Determine the [X, Y] coordinate at the center of the cell enclosing the given text.  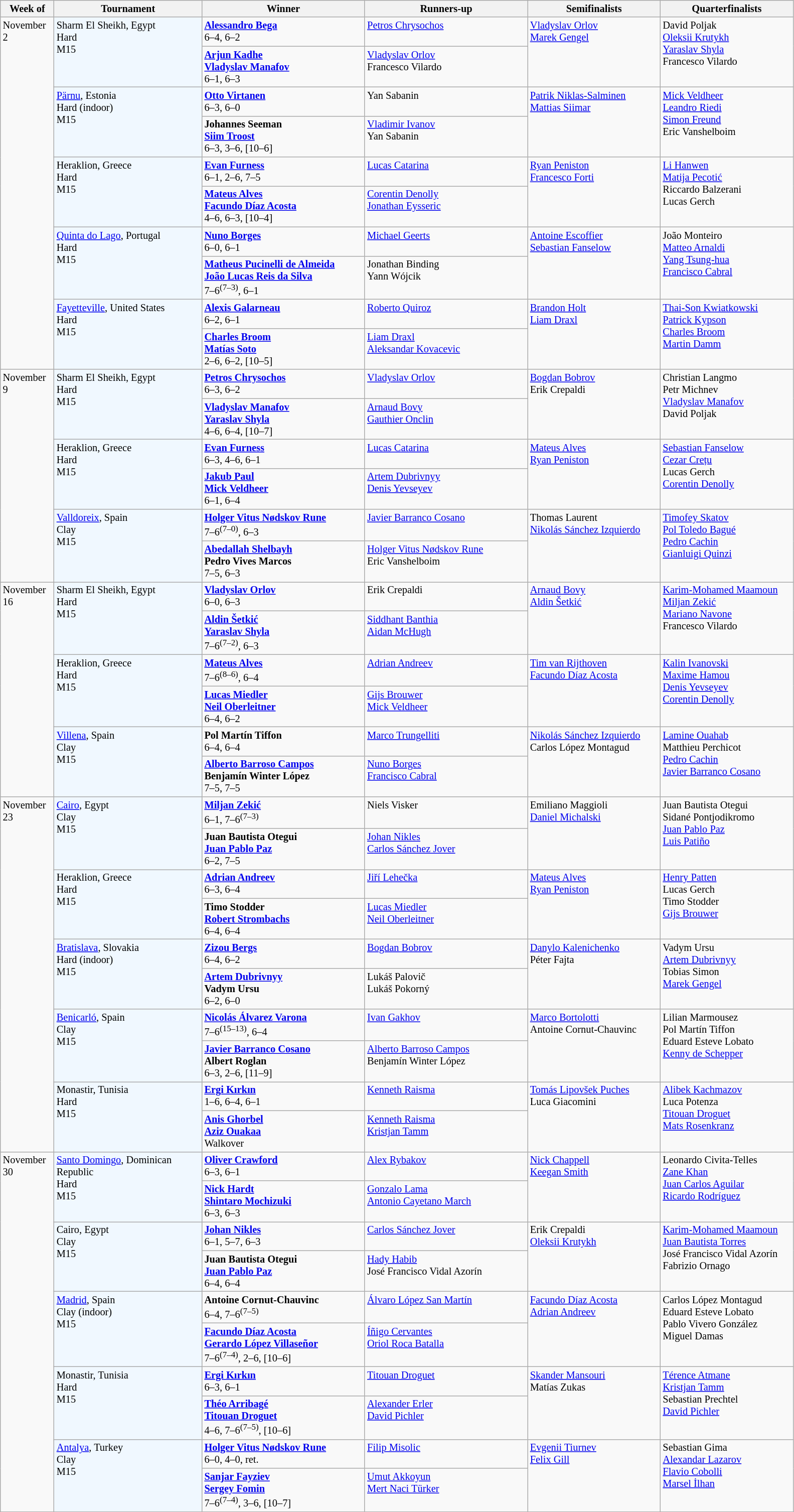
Mateus Alves 7–6(8–6), 6–4 [284, 670]
Fayetteville, United States Hard M15 [128, 334]
Sebastian Fanselow Cezar Crețu Lucas Gerch Corentin Denolly [727, 474]
Nuno Borges 6–0, 6–1 [284, 241]
Otto Virtanen 6–3, 6–0 [284, 101]
Madrid, Spain Clay (indoor) M15 [128, 1329]
Théo Arribagé Titouan Droguet 4–6, 7–6(7–5), [10–6] [284, 1417]
Íñigo Cervantes Oriol Roca Batalla [446, 1345]
Facundo Díaz Acosta Gerardo López Villaseñor 7–6(7–4), 2–6, [10–6] [284, 1345]
Juan Bautista Otegui Juan Pablo Paz 6–2, 7–5 [284, 849]
Evan Furness 6–1, 2–6, 7–5 [284, 172]
Patrik Niklas-Salminen Mattias Siimar [594, 121]
Alex Rybakov [446, 1166]
Alexis Galarneau 6–2, 6–1 [284, 314]
Emiliano Maggioli Daniel Michalski [594, 833]
Marco Trungelliti [446, 741]
Matheus Pucinelli de Almeida João Lucas Reis da Silva 7–6(7–3), 6–1 [284, 278]
Adrian Andreev 6–3, 6–4 [284, 884]
Térence Atmane Kristjan Tamm Sebastian Prechtel David Pichler [727, 1403]
Leonardo Civita-Telles Zane Khan Juan Carlos Aguilar Ricardo Rodríguez [727, 1186]
Holger Vitus Nødskov Rune Eric Vanshelboim [446, 561]
Holger Vitus Nødskov Rune 6–0, 4–0, ret. [284, 1454]
Jakub Paul Mick Veldheer 6–1, 6–4 [284, 489]
November 9 [27, 476]
Christian Langmo Petr Michnev Vladyslav Manafov David Poljak [727, 404]
Liam Draxl Aleksandar Kovacevic [446, 349]
Holger Vitus Nødskov Rune 7–6(7–0), 6–3 [284, 525]
Miljan Zekić 6–1, 7–6(7–3) [284, 813]
Juan Bautista Otegui Sidané Pontjodikromo Juan Pablo Paz Luis Patiño [727, 833]
Antoine Escoffier Sebastian Fanselow [594, 263]
Corentin Denolly Jonathan Eysseric [446, 206]
Adrian Andreev [446, 670]
Henry Patten Lucas Gerch Timo Stodder Gijs Brouwer [727, 904]
Marco Bortolotti Antoine Cornut-Chauvinc [594, 1046]
Erik Crepaldi [446, 596]
Lucas Miedler Neil Oberleitner 6–4, 6–2 [284, 707]
Valldoreix, Spain Clay M15 [128, 545]
Timo Stodder Robert Strombachs 6–4, 6–4 [284, 919]
Javier Barranco Cosano Albert Roglan 6–3, 2–6, [11–9] [284, 1061]
Timofey Skatov Pol Toledo Bagué Pedro Cachin Gianluigi Quinzi [727, 545]
Quarterfinalists [727, 9]
Ryan Peniston Francesco Forti [594, 192]
Javier Barranco Cosano [446, 525]
November 30 [27, 1332]
Arnaud Bovy Aldin Šetkić [594, 618]
Abedallah Shelbayh Pedro Vives Marcos 7–5, 6–3 [284, 561]
Kenneth Raisma Kristjan Tamm [446, 1131]
Hady Habib José Francisco Vidal Azorín [446, 1271]
Alberto Barroso Campos Benjamín Winter López 7–5, 7–5 [284, 776]
Lilian Marmousez Pol Martín Tiffon Eduard Esteve Lobato Kenny de Schepper [727, 1046]
Alexander Erler David Pichler [446, 1417]
Nikolás Sánchez Izquierdo Carlos López Montagud [594, 762]
Antoine Cornut-Chauvinc 6–4, 7–6(7–5) [284, 1307]
Juan Bautista Otegui Juan Pablo Paz 6–4, 6–4 [284, 1271]
Gonzalo Lama Antonio Cayetano March [446, 1201]
Artem Dubrivnyy Denis Yevseyev [446, 489]
Antalya, Turkey Clay M15 [128, 1475]
Karim-Mohamed Maamoun Juan Bautista Torres José Francisco Vidal Azorín Fabrizio Ornago [727, 1257]
Alibek Kachmazov Luca Potenza Titouan Droguet Mats Rosenkranz [727, 1116]
Zizou Bergs 6–4, 6–2 [284, 954]
Petros Chrysochos 6–3, 6–2 [284, 384]
November 23 [27, 975]
Lukáš Palovič Lukáš Pokorný [446, 989]
Carlos Sánchez Jover [446, 1236]
Ergi Kırkın 6–3, 6–1 [284, 1381]
Ergi Kırkın 1–6, 6–4, 6–1 [284, 1096]
Nicolás Álvarez Varona 7–6(15–13), 6–4 [284, 1025]
Lamine Ouahab Matthieu Perchicot Pedro Cachin Javier Barranco Cosano [727, 762]
Nick Chappell Keegan Smith [594, 1186]
Petros Chrysochos [446, 32]
Week of [27, 9]
Vladyslav Orlov Marek Gengel [594, 52]
Thai-Son Kwiatkowski Patrick Kypson Charles Broom Martin Damm [727, 334]
Aldin Šetkić Yaraslav Shyla 7–6(7–2), 6–3 [284, 632]
Siddhant Banthia Aidan McHugh [446, 632]
Sebastian Gima Alexandar Lazarov Flavio Cobolli Marsel İlhan [727, 1475]
Bogdan Bobrov Erik Crepaldi [594, 404]
November 16 [27, 690]
Mick Veldheer Leandro Riedi Simon Freund Eric Vanshelboim [727, 121]
Thomas Laurent Nikolás Sánchez Izquierdo [594, 545]
Umut Akkoyun Mert Naci Türker [446, 1490]
Tournament [128, 9]
Vladyslav Orlov 6–0, 6–3 [284, 596]
Anis Ghorbel Aziz Ouakaa Walkover [284, 1131]
Danylo Kalenichenko Péter Fajta [594, 975]
Quinta do Lago, Portugal Hard M15 [128, 263]
Vladyslav Orlov [446, 384]
Alberto Barroso Campos Benjamín Winter López [446, 1061]
Mateus Alves Facundo Díaz Acosta 4–6, 6–3, [10–4] [284, 206]
Kenneth Raisma [446, 1096]
Skander Mansouri Matías Zukas [594, 1403]
Semifinalists [594, 9]
Nick Hardt Shintaro Mochizuki 6–3, 6–3 [284, 1201]
Roberto Quiroz [446, 314]
Titouan Droguet [446, 1381]
Brandon Holt Liam Draxl [594, 334]
Bogdan Bobrov [446, 954]
Carlos López Montagud Eduard Esteve Lobato Pablo Vivero González Miguel Damas [727, 1329]
Ivan Gakhov [446, 1025]
Arnaud Bovy Gauthier Onclin [446, 419]
Tim van Rijthoven Facundo Díaz Acosta [594, 691]
Niels Visker [446, 813]
Nuno Borges Francisco Cabral [446, 776]
Runners-up [446, 9]
Pol Martín Tiffon 6–4, 6–4 [284, 741]
Johannes Seeman Siim Troost 6–3, 3–6, [10–6] [284, 136]
November 2 [27, 193]
Vladimir Ivanov Yan Sabanin [446, 136]
Evgenii Tiurnev Felix Gill [594, 1475]
Michael Geerts [446, 241]
Bratislava, Slovakia Hard (indoor) M15 [128, 975]
Villena, Spain Clay M15 [128, 762]
David Poljak Oleksii Krutykh Yaraslav Shyla Francesco Vilardo [727, 52]
João Monteiro Matteo Arnaldi Yang Tsung-hua Francisco Cabral [727, 263]
Benicarló, Spain Clay M15 [128, 1046]
Lucas Miedler Neil Oberleitner [446, 919]
Johan Nikles Carlos Sánchez Jover [446, 849]
Karim-Mohamed Maamoun Miljan Zekić Mariano Navone Francesco Vilardo [727, 618]
Facundo Díaz Acosta Adrian Andreev [594, 1329]
Winner [284, 9]
Álvaro López San Martín [446, 1307]
Gijs Brouwer Mick Veldheer [446, 707]
Erik Crepaldi Oleksii Krutykh [594, 1257]
Vladyslav Manafov Yaraslav Shyla 4–6, 6–4, [10–7] [284, 419]
Evan Furness 6–3, 4–6, 6–1 [284, 454]
Charles Broom Matías Soto 2–6, 6–2, [10–5] [284, 349]
Jiří Lehečka [446, 884]
Santo Domingo, Dominican Republic Hard M15 [128, 1186]
Sanjar Fayziev Sergey Fomin 7–6(7–4), 3–6, [10–7] [284, 1490]
Li Hanwen Matija Pecotić Riccardo Balzerani Lucas Gerch [727, 192]
Jonathan Binding Yann Wójcik [446, 278]
Arjun Kadhe Vladyslav Manafov 6–1, 6–3 [284, 67]
Kalin Ivanovski Maxime Hamou Denis Yevseyev Corentin Denolly [727, 691]
Vladyslav Orlov Francesco Vilardo [446, 67]
Vadym Ursu Artem Dubrivnyy Tobias Simon Marek Gengel [727, 975]
Tomás Lipovšek Puches Luca Giacomini [594, 1116]
Alessandro Bega 6–4, 6–2 [284, 32]
Artem Dubrivnyy Vadym Ursu 6–2, 6–0 [284, 989]
Johan Nikles 6–1, 5–7, 6–3 [284, 1236]
Oliver Crawford 6–3, 6–1 [284, 1166]
Yan Sabanin [446, 101]
Filip Misolic [446, 1454]
Pärnu, Estonia Hard (indoor) M15 [128, 121]
